Capture the cell that displays the provided text and extract its [X, Y] central coordinate. 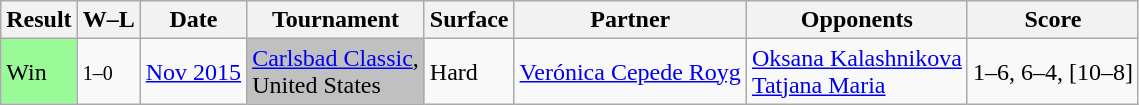
Score [1052, 20]
Oksana Kalashnikova Tatjana Maria [856, 72]
Tournament [336, 20]
1–0 [108, 72]
W–L [108, 20]
Hard [469, 72]
Verónica Cepede Royg [630, 72]
Win [39, 72]
Date [193, 20]
Carlsbad Classic, United States [336, 72]
Partner [630, 20]
Surface [469, 20]
Opponents [856, 20]
1–6, 6–4, [10–8] [1052, 72]
Result [39, 20]
Nov 2015 [193, 72]
